For the text-containing cell, return its midpoint in (x, y) coordinate format. 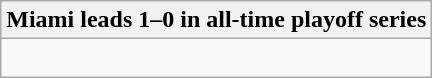
Miami leads 1–0 in all-time playoff series (216, 20)
